Capture the cell that displays the provided text and extract its (x, y) central coordinate. 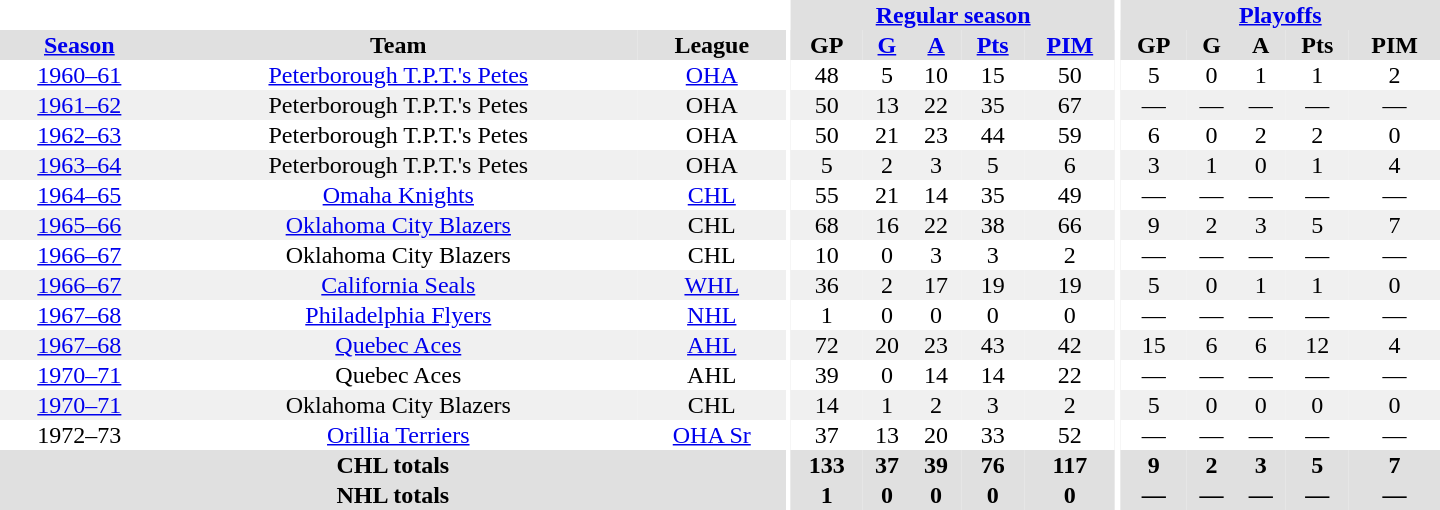
1964–65 (80, 195)
1972–73 (80, 435)
Philadelphia Flyers (398, 315)
43 (993, 345)
Regular season (953, 15)
42 (1070, 345)
38 (993, 225)
133 (826, 465)
117 (1070, 465)
1963–64 (80, 165)
17 (936, 285)
1962–63 (80, 135)
CHL totals (393, 465)
California Seals (398, 285)
72 (826, 345)
Omaha Knights (398, 195)
OHA Sr (712, 435)
1965–66 (80, 225)
Playoffs (1280, 15)
44 (993, 135)
NHL (712, 315)
59 (1070, 135)
33 (993, 435)
Season (80, 45)
NHL totals (393, 495)
68 (826, 225)
WHL (712, 285)
16 (886, 225)
66 (1070, 225)
48 (826, 75)
Orillia Terriers (398, 435)
55 (826, 195)
Team (398, 45)
36 (826, 285)
67 (1070, 105)
49 (1070, 195)
12 (1317, 345)
76 (993, 465)
1961–62 (80, 105)
League (712, 45)
52 (1070, 435)
1960–61 (80, 75)
